Pinpoint the cell where the given text exists, returning its (X, Y) midpoint coordinate. 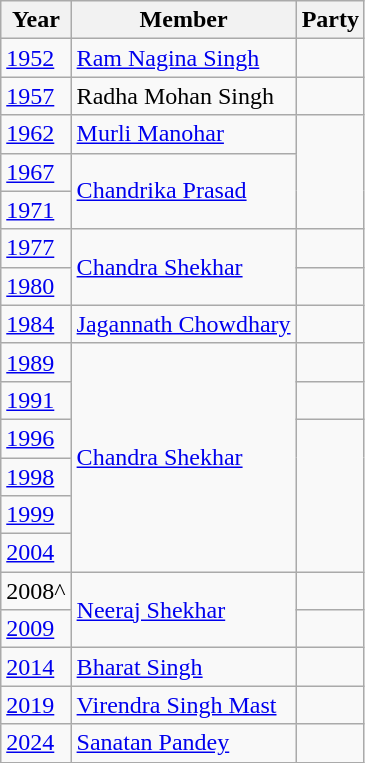
1980 (36, 286)
2014 (36, 667)
Year (36, 20)
1957 (36, 96)
Chandrika Prasad (184, 191)
1989 (36, 362)
2008^ (36, 591)
1952 (36, 58)
1971 (36, 210)
2024 (36, 743)
1996 (36, 438)
Virendra Singh Mast (184, 705)
2004 (36, 553)
1977 (36, 248)
Sanatan Pandey (184, 743)
1991 (36, 400)
1984 (36, 324)
Party (330, 20)
Member (184, 20)
1999 (36, 515)
2009 (36, 629)
Ram Nagina Singh (184, 58)
Jagannath Chowdhary (184, 324)
Neeraj Shekhar (184, 610)
Bharat Singh (184, 667)
1967 (36, 172)
1962 (36, 134)
Radha Mohan Singh (184, 96)
1998 (36, 477)
Murli Manohar (184, 134)
2019 (36, 705)
